Locate the cell with the specified text and output its [X, Y] center coordinate. 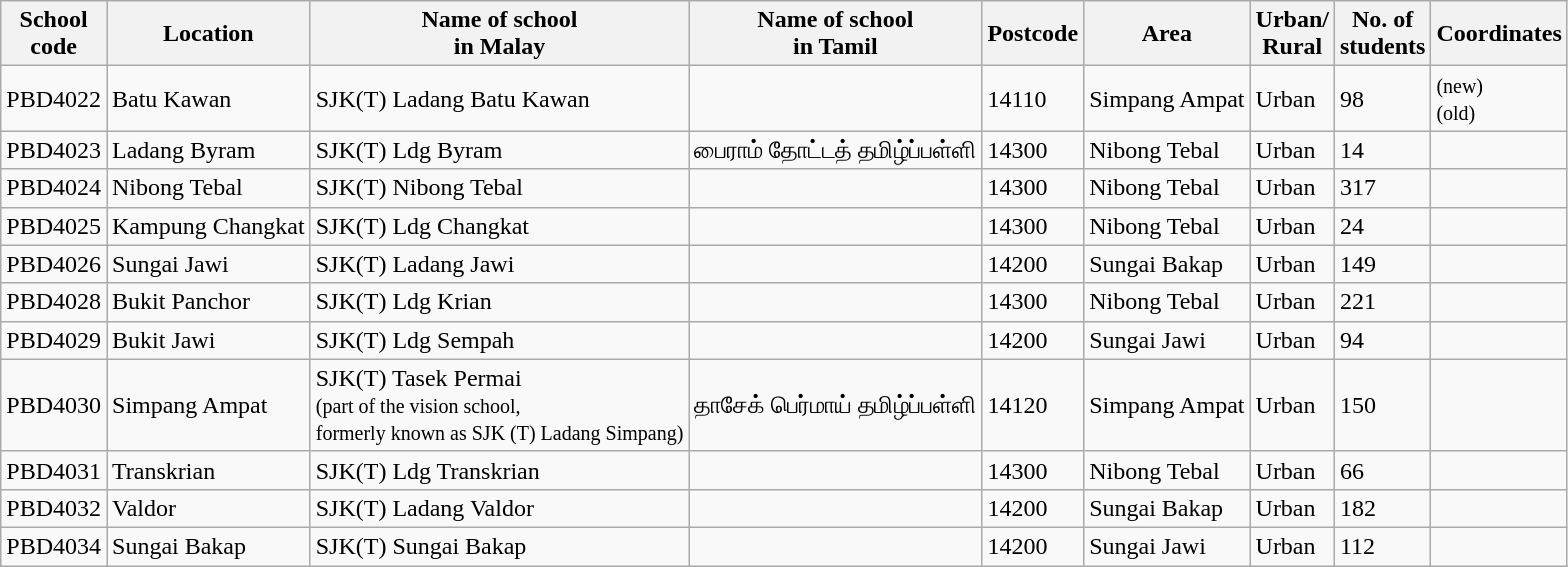
24 [1382, 226]
PBD4029 [54, 340]
PBD4034 [54, 546]
SJK(T) Ladang Valdor [500, 508]
Schoolcode [54, 34]
PBD4023 [54, 150]
98 [1382, 98]
No. ofstudents [1382, 34]
14120 [1033, 405]
Kampung Changkat [208, 226]
Urban/Rural [1292, 34]
SJK(T) Ldg Byram [500, 150]
பைராம் தோட்டத் தமிழ்ப்பள்ளி [836, 150]
SJK(T) Sungai Bakap [500, 546]
SJK(T) Ldg Transkrian [500, 470]
112 [1382, 546]
Transkrian [208, 470]
Name of schoolin Tamil [836, 34]
PBD4031 [54, 470]
66 [1382, 470]
SJK(T) Ldg Changkat [500, 226]
SJK(T) Ladang Batu Kawan [500, 98]
94 [1382, 340]
Bukit Panchor [208, 302]
SJK(T) Ldg Krian [500, 302]
Location [208, 34]
221 [1382, 302]
தாசேக் பெர்மாய் தமிழ்ப்பள்ளி [836, 405]
PBD4024 [54, 188]
Name of schoolin Malay [500, 34]
14110 [1033, 98]
Area [1167, 34]
182 [1382, 508]
Postcode [1033, 34]
PBD4028 [54, 302]
317 [1382, 188]
PBD4030 [54, 405]
Coordinates [1499, 34]
PBD4026 [54, 264]
150 [1382, 405]
(new) (old) [1499, 98]
SJK(T) Tasek Permai(part of the vision school,formerly known as SJK (T) Ladang Simpang) [500, 405]
Batu Kawan [208, 98]
149 [1382, 264]
SJK(T) Ladang Jawi [500, 264]
14 [1382, 150]
SJK(T) Nibong Tebal [500, 188]
Bukit Jawi [208, 340]
SJK(T) Ldg Sempah [500, 340]
Valdor [208, 508]
PBD4025 [54, 226]
PBD4022 [54, 98]
PBD4032 [54, 508]
Ladang Byram [208, 150]
